Return (x, y) of the center of cell containing provided text 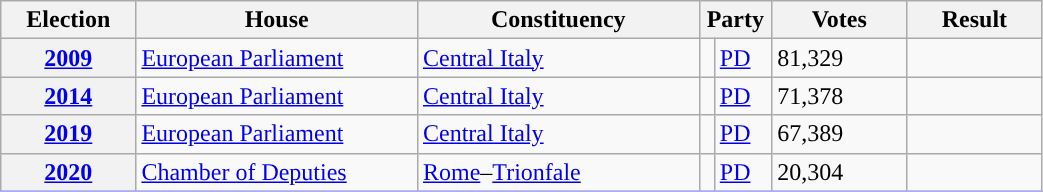
Constituency (558, 20)
Votes (840, 20)
81,329 (840, 58)
Election (68, 20)
Result (974, 20)
Party (736, 20)
2009 (68, 58)
2020 (68, 172)
20,304 (840, 172)
2019 (68, 134)
Rome–Trionfale (558, 172)
71,378 (840, 96)
67,389 (840, 134)
House (277, 20)
Chamber of Deputies (277, 172)
2014 (68, 96)
